Capture the cell that displays the provided text and extract its [x, y] central coordinate. 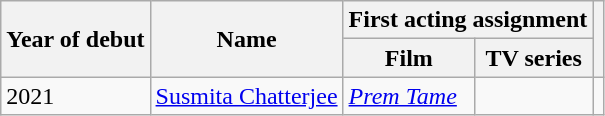
TV series [534, 58]
Prem Tame [408, 96]
Name [246, 39]
Year of debut [76, 39]
Susmita Chatterjee [246, 96]
First acting assignment [468, 20]
2021 [76, 96]
Film [408, 58]
